Capture the cell that displays the provided text and extract its (x, y) central coordinate. 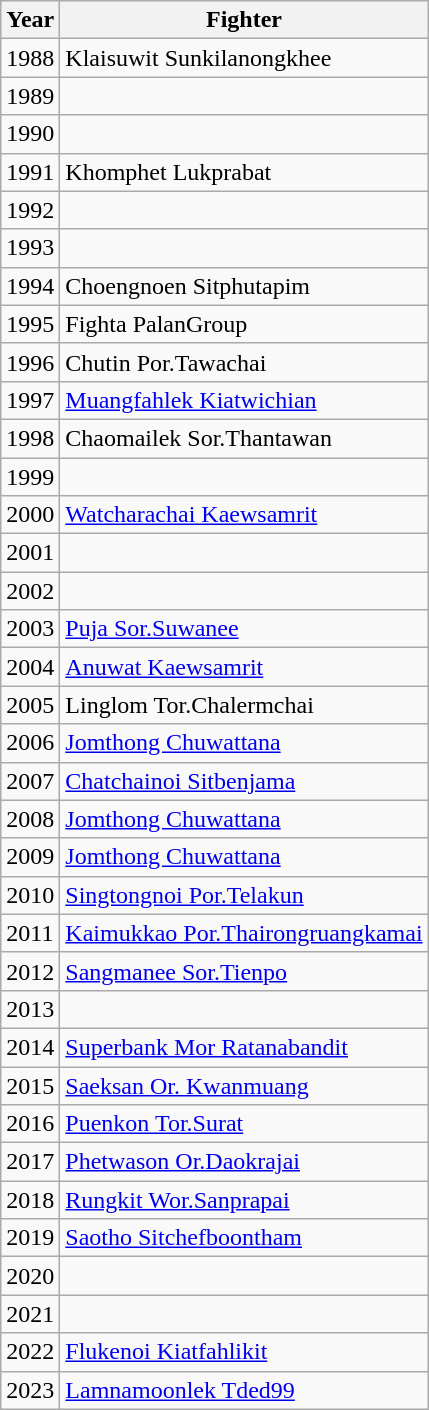
1994 (30, 286)
2008 (30, 819)
2020 (30, 1276)
1998 (30, 438)
Fighta PalanGroup (244, 324)
2011 (30, 933)
Anuwat Kaewsamrit (244, 667)
Saeksan Or. Kwanmuang (244, 1085)
2012 (30, 971)
1995 (30, 324)
1988 (30, 58)
2021 (30, 1314)
2010 (30, 895)
1997 (30, 400)
2013 (30, 1009)
Watcharachai Kaewsamrit (244, 515)
2002 (30, 591)
2019 (30, 1238)
2014 (30, 1047)
2023 (30, 1390)
1992 (30, 210)
2000 (30, 515)
Choengnoen Sitphutapim (244, 286)
2005 (30, 705)
Khomphet Lukprabat (244, 172)
1993 (30, 248)
2006 (30, 743)
1991 (30, 172)
Muangfahlek Kiatwichian (244, 400)
Lamnamoonlek Tded99 (244, 1390)
Year (30, 20)
2017 (30, 1162)
Linglom Tor.Chalermchai (244, 705)
2004 (30, 667)
Fighter (244, 20)
1996 (30, 362)
Saotho Sitchefboontham (244, 1238)
Puenkon Tor.Surat (244, 1124)
2015 (30, 1085)
Rungkit Wor.Sanprapai (244, 1200)
2001 (30, 553)
1990 (30, 134)
2018 (30, 1200)
Phetwason Or.Daokrajai (244, 1162)
2007 (30, 781)
Chutin Por.Tawachai (244, 362)
Puja Sor.Suwanee (244, 629)
2022 (30, 1352)
Kaimukkao Por.Thairongruangkamai (244, 933)
Chatchainoi Sitbenjama (244, 781)
Klaisuwit Sunkilanongkhee (244, 58)
2009 (30, 857)
2016 (30, 1124)
1999 (30, 477)
1989 (30, 96)
Chaomailek Sor.Thantawan (244, 438)
Flukenoi Kiatfahlikit (244, 1352)
2003 (30, 629)
Sangmanee Sor.Tienpo (244, 971)
Superbank Mor Ratanabandit (244, 1047)
Singtongnoi Por.Telakun (244, 895)
